Identify which cell holds the provided text, then report its [x, y] central coordinate. 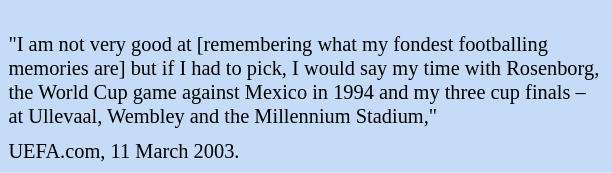
UEFA.com, 11 March 2003. [306, 152]
